For the text-containing cell, return its midpoint in (x, y) coordinate format. 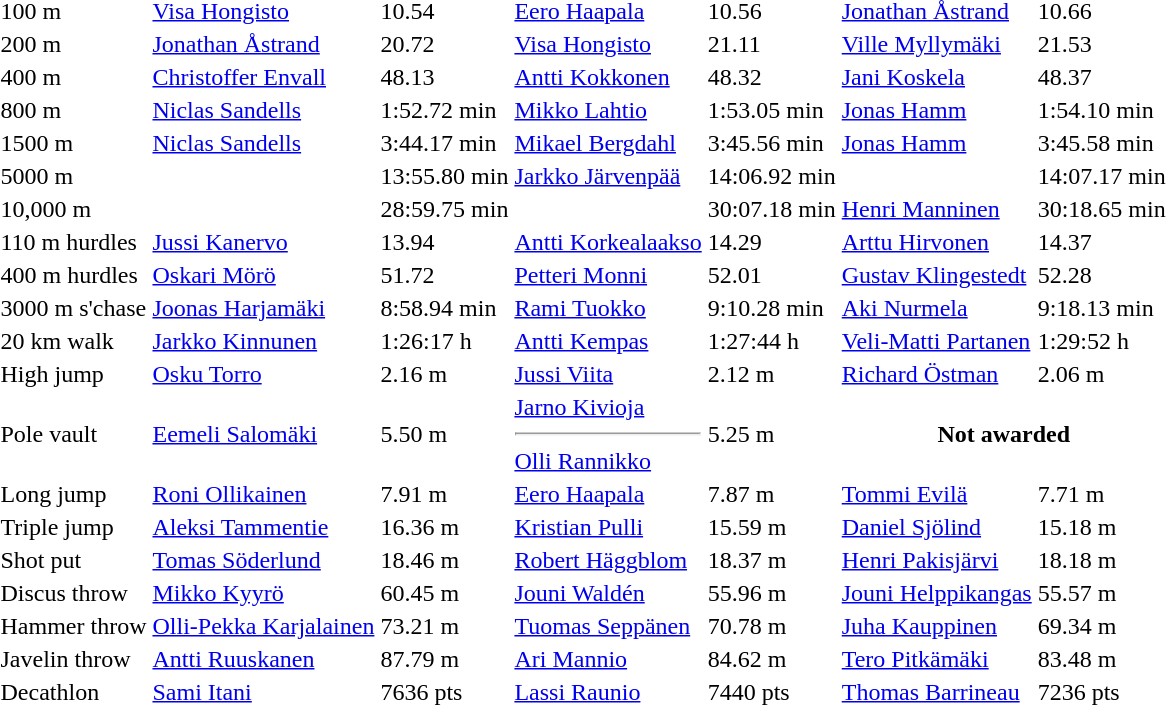
1:52.72 min (444, 110)
Veli-Matti Partanen (936, 341)
9:10.28 min (772, 308)
Ville Myllymäki (936, 44)
14:06.92 min (772, 176)
Kristian Pulli (608, 527)
3:44.17 min (444, 143)
Jarkko Järvenpää (608, 176)
Rami Tuokko (608, 308)
Tuomas Seppänen (608, 626)
Antti Kempas (608, 341)
87.79 m (444, 659)
Olli-Pekka Karjalainen (264, 626)
18.37 m (772, 560)
Petteri Monni (608, 275)
Aleksi Tammentie (264, 527)
60.45 m (444, 593)
15.59 m (772, 527)
Henri Manninen (936, 209)
Christoffer Envall (264, 77)
7.91 m (444, 494)
Visa Hongisto (608, 44)
13.94 (444, 242)
Roni Ollikainen (264, 494)
Oskari Mörö (264, 275)
7.87 m (772, 494)
Tero Pitkämäki (936, 659)
Arttu Hirvonen (936, 242)
Tomas Söderlund (264, 560)
Jouni Helppikangas (936, 593)
Henri Pakisjärvi (936, 560)
51.72 (444, 275)
16.36 m (444, 527)
Gustav Klingestedt (936, 275)
1:27:44 h (772, 341)
Eero Haapala (608, 494)
48.32 (772, 77)
Jussi Viita (608, 374)
8:58.94 min (444, 308)
21.11 (772, 44)
Ari Mannio (608, 659)
Eemeli Salomäki (264, 434)
Osku Torro (264, 374)
Mikko Lahtio (608, 110)
1:26:17 h (444, 341)
Mikael Bergdahl (608, 143)
Jarkko Kinnunen (264, 341)
Jarno KiviojaOlli Rannikko (608, 434)
55.96 m (772, 593)
30:07.18 min (772, 209)
Tommi Evilä (936, 494)
Aki Nurmela (936, 308)
2.16 m (444, 374)
73.21 m (444, 626)
84.62 m (772, 659)
48.13 (444, 77)
13:55.80 min (444, 176)
Jussi Kanervo (264, 242)
Jouni Waldén (608, 593)
Daniel Sjölind (936, 527)
Jani Koskela (936, 77)
70.78 m (772, 626)
2.12 m (772, 374)
20.72 (444, 44)
14.29 (772, 242)
3:45.56 min (772, 143)
Robert Häggblom (608, 560)
1:53.05 min (772, 110)
5.25 m (772, 434)
Antti Korkealaakso (608, 242)
Juha Kauppinen (936, 626)
52.01 (772, 275)
Antti Ruuskanen (264, 659)
Antti Kokkonen (608, 77)
28:59.75 min (444, 209)
Joonas Harjamäki (264, 308)
Mikko Kyyrö (264, 593)
Richard Östman (936, 374)
18.46 m (444, 560)
Jonathan Åstrand (264, 44)
5.50 m (444, 434)
